For the text-containing cell, return its midpoint in [x, y] coordinate format. 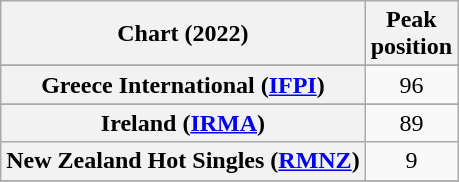
96 [411, 85]
9 [411, 161]
Peakposition [411, 34]
Ireland (IRMA) [183, 123]
Chart (2022) [183, 34]
89 [411, 123]
Greece International (IFPI) [183, 85]
New Zealand Hot Singles (RMNZ) [183, 161]
